Determine the [x, y] coordinate at the center of the cell enclosing the given text.  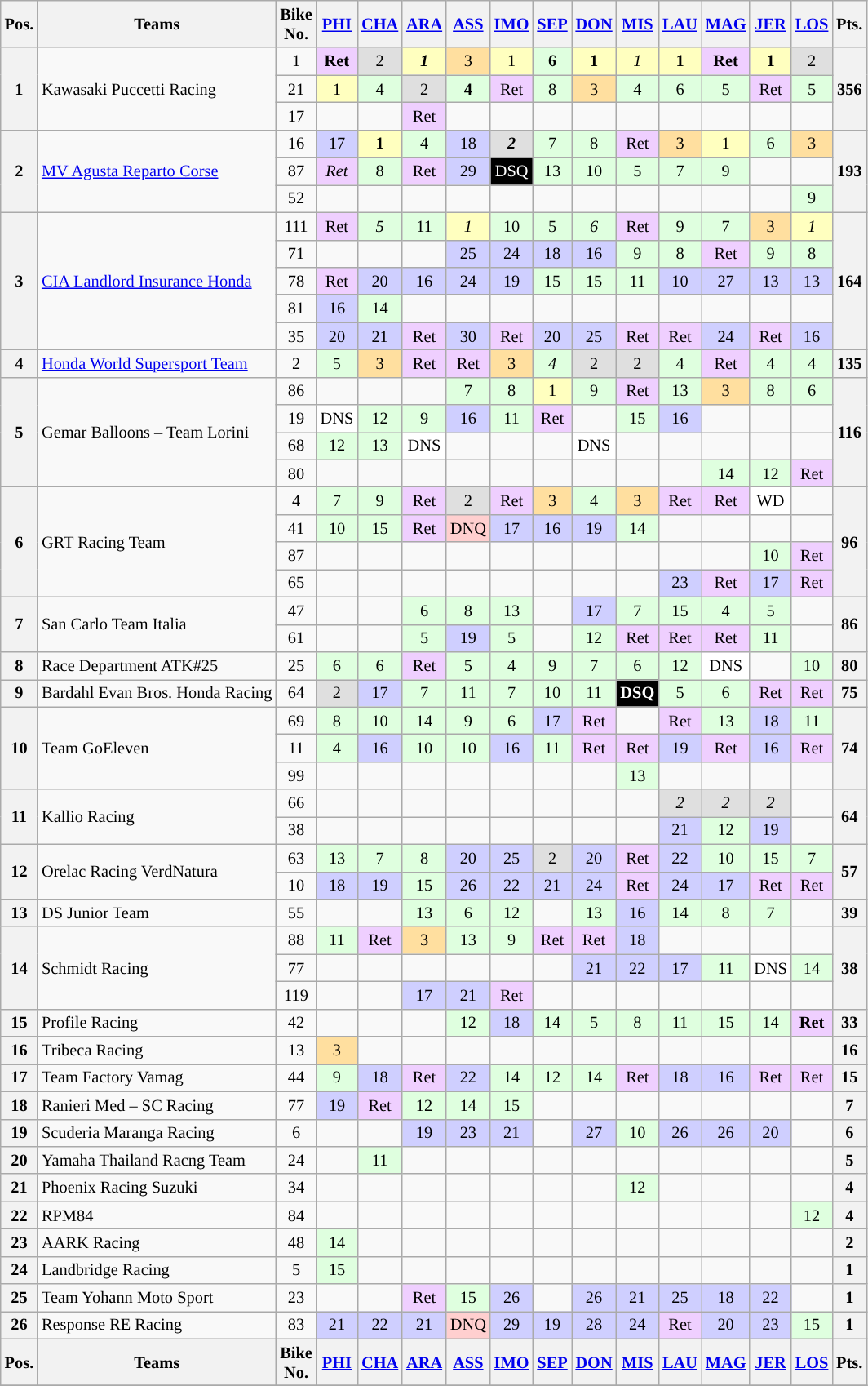
34 [295, 1188]
Race Department ATK#25 [157, 665]
Landbridge Racing [157, 1270]
41 [295, 528]
78 [295, 281]
66 [295, 803]
Yamaha Thailand Racng Team [157, 1160]
MV Agusta Reparto Corse [157, 171]
61 [295, 638]
47 [295, 611]
CIA Landlord Insurance Honda [157, 281]
63 [295, 858]
35 [295, 336]
GRT Racing Team [157, 542]
Kallio Racing [157, 816]
Team Factory Vamag [157, 1077]
Bardahl Evan Bros. Honda Racing [157, 693]
71 [295, 254]
111 [295, 226]
AARK Racing [157, 1242]
Orelac Racing VerdNatura [157, 872]
Team Yohann Moto Sport [157, 1298]
San Carlo Team Italia [157, 624]
Response RE Racing [157, 1325]
39 [849, 913]
28 [594, 1325]
57 [849, 872]
Team GoEleven [157, 748]
DS Junior Team [157, 913]
193 [849, 171]
RPM84 [157, 1215]
42 [295, 1023]
83 [295, 1325]
30 [468, 336]
135 [849, 363]
44 [295, 1077]
Schmidt Racing [157, 968]
84 [295, 1215]
Kawasaki Puccetti Racing [157, 88]
48 [295, 1242]
69 [295, 721]
Scuderia Maranga Racing [157, 1133]
Profile Racing [157, 1023]
Tribeca Racing [157, 1051]
Ranieri Med – SC Racing [157, 1105]
81 [295, 309]
96 [849, 542]
116 [849, 433]
74 [849, 748]
99 [295, 775]
65 [295, 583]
88 [295, 940]
33 [849, 1023]
Phoenix Racing Suzuki [157, 1188]
68 [295, 446]
119 [295, 995]
356 [849, 88]
164 [849, 281]
52 [295, 198]
55 [295, 913]
WD [770, 500]
75 [849, 693]
Honda World Supersport Team [157, 363]
Gemar Balloons – Team Lorini [157, 433]
